From the cell containing the given text, extract its center point as [x, y] coordinate. 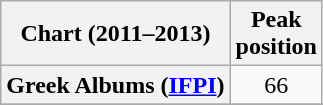
Peakposition [276, 34]
Greek Albums (IFPI) [116, 85]
Chart (2011–2013) [116, 34]
66 [276, 85]
